Provide the (x, y) coordinate of the cell's center where the given text is located.  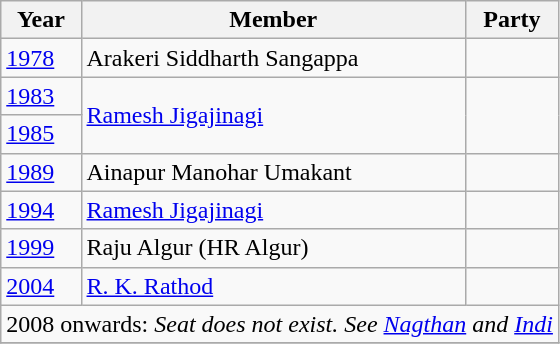
2004 (41, 286)
1978 (41, 58)
Arakeri Siddharth Sangappa (274, 58)
R. K. Rathod (274, 286)
1985 (41, 134)
Ainapur Manohar Umakant (274, 172)
1989 (41, 172)
Raju Algur (HR Algur) (274, 248)
1994 (41, 210)
1983 (41, 96)
Party (512, 20)
Year (41, 20)
2008 onwards: Seat does not exist. See Nagthan and Indi (280, 324)
Member (274, 20)
1999 (41, 248)
